Determine the [x, y] coordinate at the center of the cell enclosing the given text.  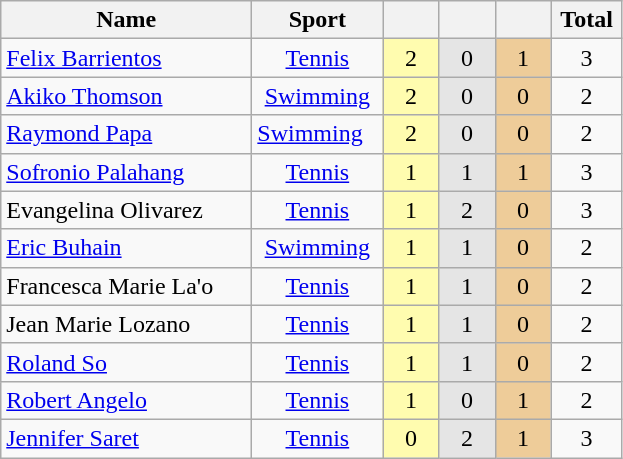
Francesca Marie La'o [126, 286]
Total [586, 20]
Sport [318, 20]
Akiko Thomson [126, 96]
Robert Angelo [126, 400]
Sofronio Palahang [126, 172]
Name [126, 20]
Felix Barrientos [126, 58]
Evangelina Olivarez [126, 210]
Roland So [126, 362]
Eric Buhain [126, 248]
Jennifer Saret [126, 438]
Jean Marie Lozano [126, 324]
Raymond Papa [126, 134]
